Find where the given text appears and provide that cell's center as (x, y) coordinate. 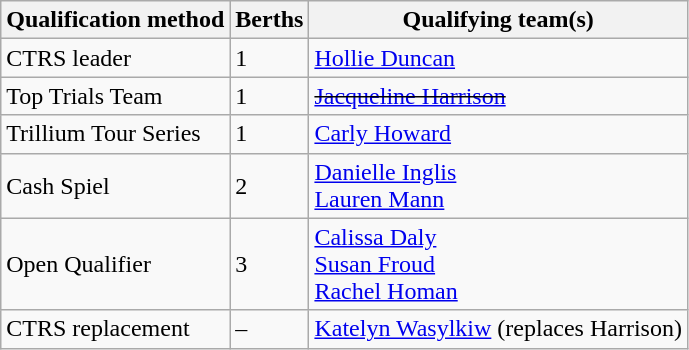
Open Qualifier (116, 264)
Qualification method (116, 20)
Top Trials Team (116, 96)
Danielle Inglis Lauren Mann (498, 186)
Carly Howard (498, 134)
Katelyn Wasylkiw (replaces Harrison) (498, 329)
– (270, 329)
CTRS leader (116, 58)
Jacqueline Harrison (498, 96)
Qualifying team(s) (498, 20)
Trillium Tour Series (116, 134)
Hollie Duncan (498, 58)
Berths (270, 20)
Cash Spiel (116, 186)
Calissa Daly Susan Froud Rachel Homan (498, 264)
3 (270, 264)
2 (270, 186)
CTRS replacement (116, 329)
